Pinpoint the cell where the given text exists, returning its [X, Y] midpoint coordinate. 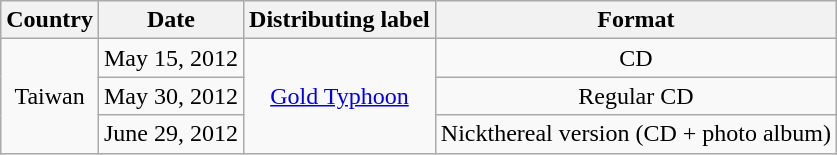
May 30, 2012 [170, 96]
May 15, 2012 [170, 58]
Date [170, 20]
Nickthereal version (CD + photo album) [636, 134]
Format [636, 20]
Taiwan [50, 96]
June 29, 2012 [170, 134]
Gold Typhoon [340, 96]
Distributing label [340, 20]
CD [636, 58]
Country [50, 20]
Regular CD [636, 96]
